Detect which cell encompasses the target text, then output its [X, Y] center coordinate. 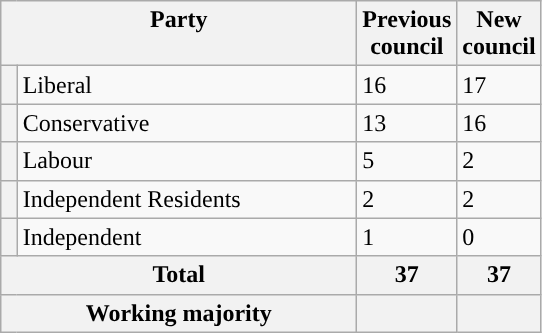
Total [179, 275]
17 [499, 85]
13 [407, 123]
Party [179, 34]
Independent [187, 237]
1 [407, 237]
Independent Residents [187, 199]
New council [499, 34]
Previous council [407, 34]
0 [499, 237]
Conservative [187, 123]
Liberal [187, 85]
5 [407, 161]
Labour [187, 161]
Working majority [179, 313]
